Locate the cell with the specified text and output its [X, Y] center coordinate. 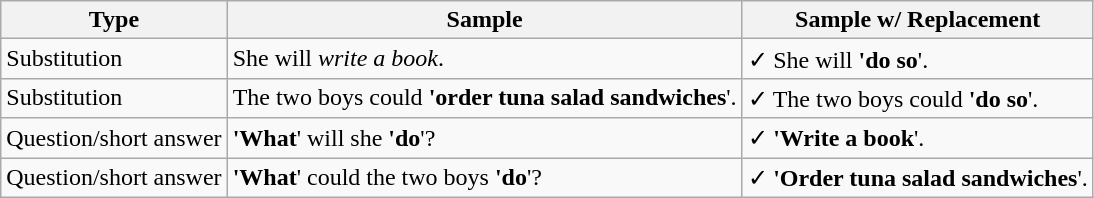
Type [114, 20]
'What' will she 'do'? [484, 138]
✓ The two boys could 'do so'. [918, 98]
Sample w/ Replacement [918, 20]
The two boys could 'order tuna salad sandwiches'. [484, 98]
Sample [484, 20]
She will write a book. [484, 59]
✓ She will 'do so'. [918, 59]
✓ 'Write a book'. [918, 138]
✓ 'Order tuna salad sandwiches'. [918, 178]
'What' could the two boys 'do'? [484, 178]
